Output the [X, Y] coordinate of the center of the cell containing the given text.  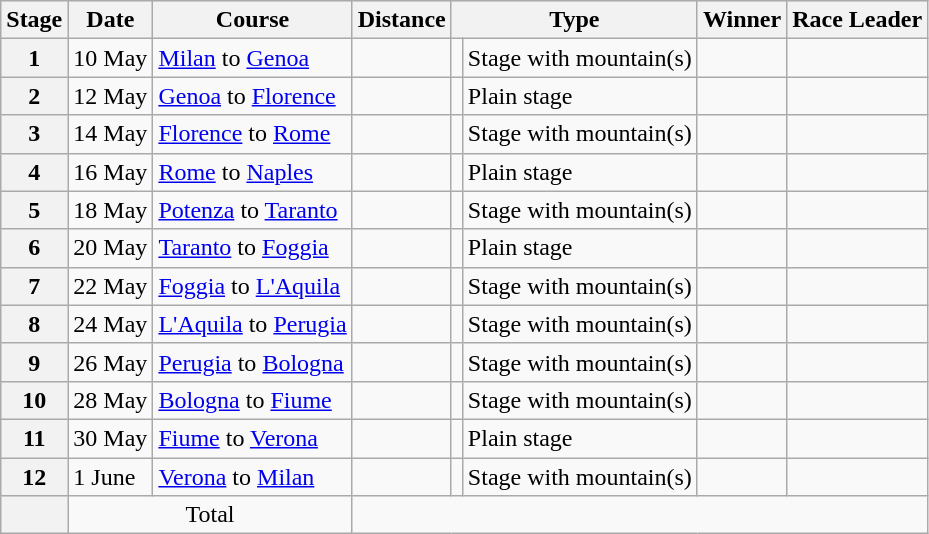
20 May [110, 248]
Winner [742, 20]
Date [110, 20]
Total [210, 515]
Genoa to Florence [252, 96]
26 May [110, 362]
Type [574, 20]
Potenza to Taranto [252, 210]
24 May [110, 324]
Foggia to L'Aquila [252, 286]
18 May [110, 210]
Florence to Rome [252, 134]
Verona to Milan [252, 477]
22 May [110, 286]
Perugia to Bologna [252, 362]
1 June [110, 477]
Taranto to Foggia [252, 248]
Fiume to Verona [252, 438]
6 [34, 248]
Course [252, 20]
L'Aquila to Perugia [252, 324]
10 May [110, 58]
7 [34, 286]
5 [34, 210]
3 [34, 134]
30 May [110, 438]
14 May [110, 134]
Race Leader [858, 20]
28 May [110, 400]
2 [34, 96]
Stage [34, 20]
16 May [110, 172]
9 [34, 362]
8 [34, 324]
10 [34, 400]
Distance [402, 20]
Milan to Genoa [252, 58]
1 [34, 58]
12 May [110, 96]
Bologna to Fiume [252, 400]
4 [34, 172]
Rome to Naples [252, 172]
11 [34, 438]
12 [34, 477]
